Locate the cell with the specified text and output its (X, Y) center coordinate. 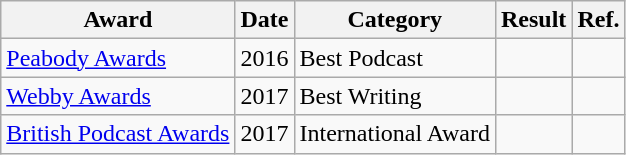
Ref. (598, 20)
2016 (264, 58)
Result (533, 20)
Best Podcast (394, 58)
British Podcast Awards (118, 134)
Date (264, 20)
Award (118, 20)
Peabody Awards (118, 58)
International Award (394, 134)
Webby Awards (118, 96)
Category (394, 20)
Best Writing (394, 96)
